Extract the [x, y] coordinate from the center of the cell holding the provided text.  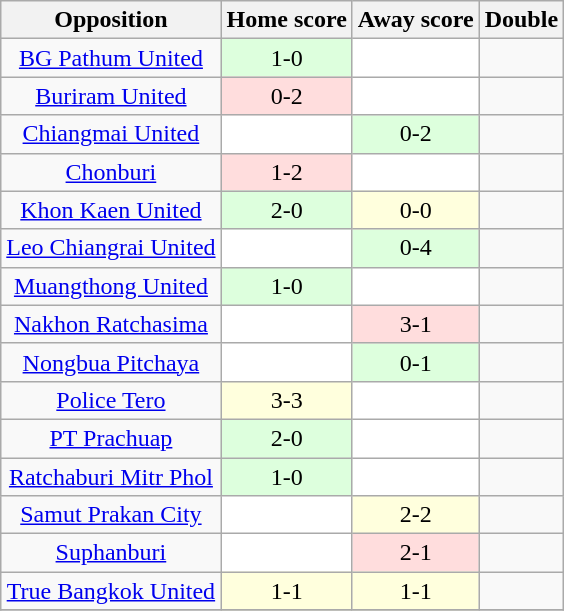
Leo Chiangrai United [111, 248]
Home score [286, 20]
Muangthong United [111, 286]
Ratchaburi Mitr Phol [111, 477]
Away score [416, 20]
Nongbua Pitchaya [111, 362]
Chonburi [111, 172]
0-1 [416, 362]
Opposition [111, 20]
Double [521, 20]
2-1 [416, 553]
Chiangmai United [111, 134]
Khon Kaen United [111, 210]
Buriram United [111, 96]
1-2 [286, 172]
True Bangkok United [111, 591]
Police Tero [111, 400]
3-3 [286, 400]
Samut Prakan City [111, 515]
Nakhon Ratchasima [111, 324]
3-1 [416, 324]
2-2 [416, 515]
Suphanburi [111, 553]
PT Prachuap [111, 438]
0-4 [416, 248]
0-0 [416, 210]
BG Pathum United [111, 58]
